Extract the [x, y] coordinate from the center of the cell holding the provided text.  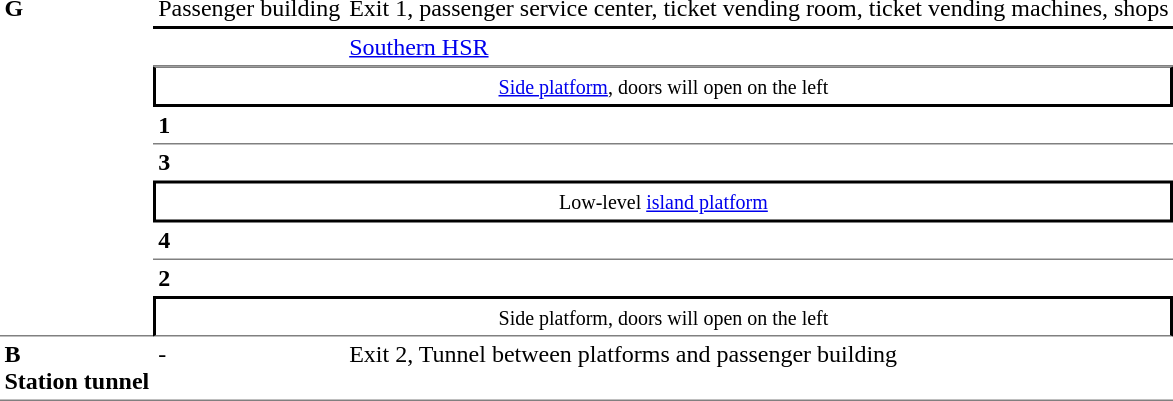
- [250, 368]
3 [250, 162]
Exit 2, Tunnel between platforms and passenger building [759, 368]
Low-level island platform [664, 201]
4 [250, 241]
2 [250, 278]
BStation tunnel [77, 368]
1 [250, 126]
Southern HSR [759, 48]
